Extract the [X, Y] coordinate from the center of the cell holding the provided text.  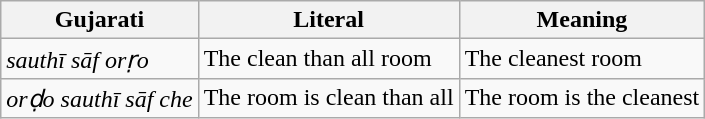
The cleanest room [582, 59]
The clean than all room [328, 59]
Meaning [582, 20]
orḍo sauthī sāf che [100, 98]
Literal [328, 20]
Gujarati [100, 20]
sauthī sāf orṛo [100, 59]
The room is the cleanest [582, 98]
The room is clean than all [328, 98]
